From the cell containing the given text, extract its center point as (X, Y) coordinate. 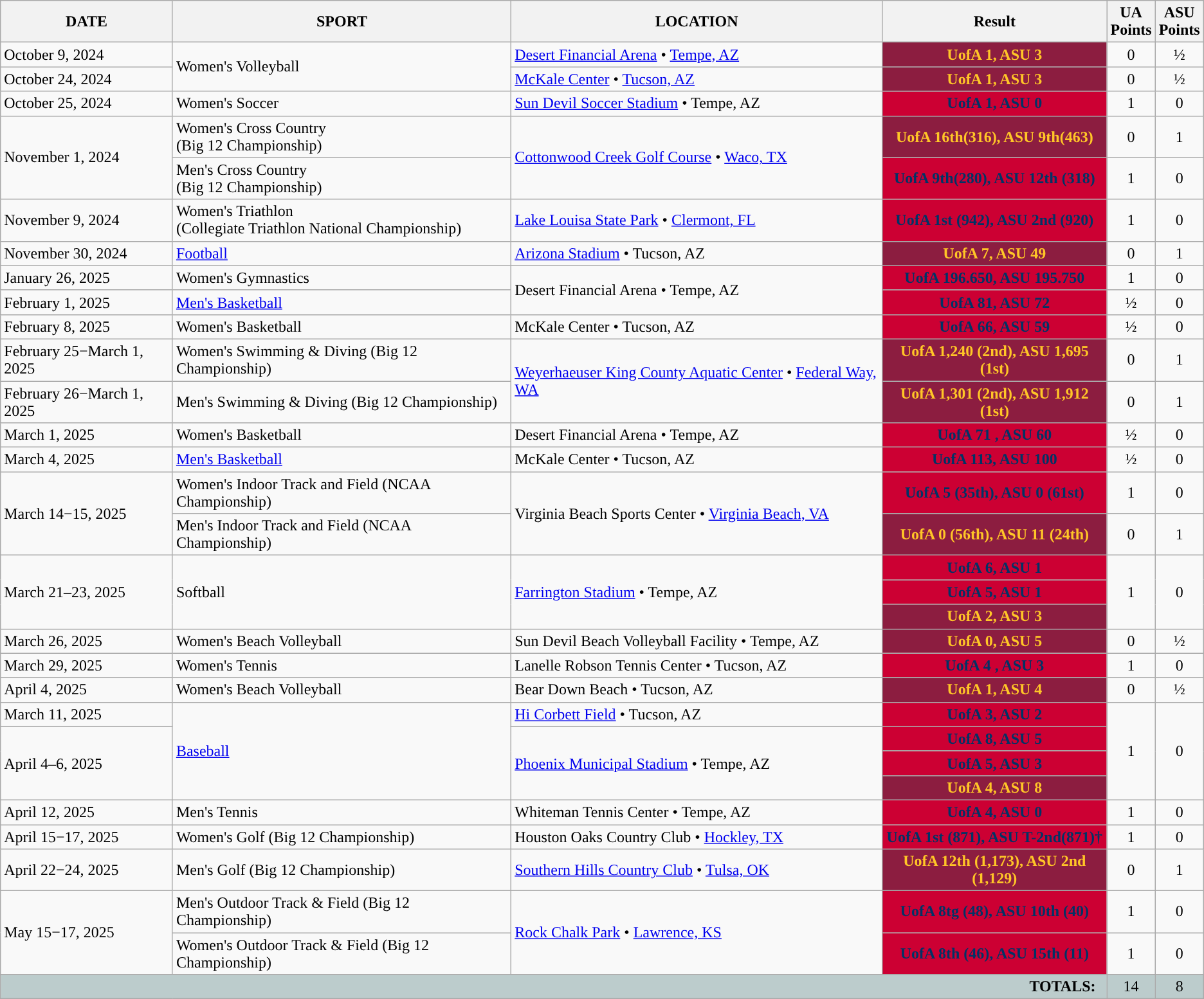
Sun Devil Beach Volleyball Facility • Tempe, AZ (697, 641)
Southern Hills Country Club • Tulsa, OK (697, 870)
UofA 1st (871), ASU T-2nd(871)† (995, 836)
8 (1180, 987)
Women's Soccer (342, 104)
UofA 1,301 (2nd), ASU 1,912 (1st) (995, 401)
UofA 196.650, ASU 195.750 (995, 278)
UofA 5 (35th), ASU 0 (61st) (995, 492)
Phoenix Municipal Stadium • Tempe, AZ (697, 763)
Cottonwood Creek Golf Course • Waco, TX (697, 157)
UofA 6, ASU 1 (995, 568)
Virginia Beach Sports Center • Virginia Beach, VA (697, 514)
March 21–23, 2025 (87, 592)
Rock Chalk Park • Lawrence, KS (697, 933)
March 4, 2025 (87, 460)
March 1, 2025 (87, 435)
UofA 9th(280), ASU 12th (318) (995, 179)
UofA 1st (942), ASU 2nd (920) (995, 220)
UofA 2, ASU 3 (995, 616)
UofA 81, ASU 72 (995, 302)
April 15−17, 2025 (87, 836)
Sun Devil Soccer Stadium • Tempe, AZ (697, 104)
Weyerhaeuser King County Aquatic Center • Federal Way, WA (697, 381)
ASUPoints (1180, 22)
February 8, 2025 (87, 327)
Women's Tennis (342, 665)
November 1, 2024 (87, 157)
Result (995, 22)
Football (342, 253)
Men's Golf (Big 12 Championship) (342, 870)
Women's Swimming & Diving (Big 12 Championship) (342, 360)
February 26−March 1, 2025 (87, 401)
February 1, 2025 (87, 302)
DATE (87, 22)
October 9, 2024 (87, 55)
Whiteman Tennis Center • Tempe, AZ (697, 812)
May 15−17, 2025 (87, 933)
Bear Down Beach • Tucson, AZ (697, 690)
Farrington Stadium • Tempe, AZ (697, 592)
UofA 12th (1,173), ASU 2nd (1,129) (995, 870)
UofA 5, ASU 3 (995, 763)
UofA 4, ASU 8 (995, 788)
UofA 1,240 (2nd), ASU 1,695 (1st) (995, 360)
UofA 71 , ASU 60 (995, 435)
UofA 16th(316), ASU 9th(463) (995, 136)
Women's Triathlon(Collegiate Triathlon National Championship) (342, 220)
Women's Gymnastics (342, 278)
Women's Indoor Track and Field (NCAA Championship) (342, 492)
14 (1131, 987)
UofA 0, ASU 5 (995, 641)
April 22−24, 2025 (87, 870)
UofA 0 (56th), ASU 11 (24th) (995, 535)
November 30, 2024 (87, 253)
Softball (342, 592)
UofA 113, ASU 100 (995, 460)
UofA 4, ASU 0 (995, 812)
UofA 8, ASU 5 (995, 739)
Houston Oaks Country Club • Hockley, TX (697, 836)
Arizona Stadium • Tucson, AZ (697, 253)
Women's Outdoor Track & Field (Big 12 Championship) (342, 954)
Women's Cross Country(Big 12 Championship) (342, 136)
Women's Golf (Big 12 Championship) (342, 836)
Men's Indoor Track and Field (NCAA Championship) (342, 535)
Men's Swimming & Diving (Big 12 Championship) (342, 401)
Lake Louisa State Park • Clermont, FL (697, 220)
April 4–6, 2025 (87, 763)
UofA 8th (46), ASU 15th (11) (995, 954)
UofA 1, ASU 4 (995, 690)
February 25−March 1, 2025 (87, 360)
Women's Volleyball (342, 67)
April 12, 2025 (87, 812)
UofA 8tg (48), ASU 10th (40) (995, 912)
Hi Corbett Field • Tucson, AZ (697, 714)
Men's Tennis (342, 812)
Baseball (342, 751)
UofA 7, ASU 49 (995, 253)
TOTALS: (554, 987)
UAPoints (1131, 22)
Men's Outdoor Track & Field (Big 12 Championship) (342, 912)
LOCATION (697, 22)
UofA 5, ASU 1 (995, 592)
SPORT (342, 22)
November 9, 2024 (87, 220)
March 11, 2025 (87, 714)
UofA 4 , ASU 3 (995, 665)
UofA 66, ASU 59 (995, 327)
UofA 1, ASU 0 (995, 104)
UofA 3, ASU 2 (995, 714)
Lanelle Robson Tennis Center • Tucson, AZ (697, 665)
October 25, 2024 (87, 104)
April 4, 2025 (87, 690)
January 26, 2025 (87, 278)
Men's Cross Country(Big 12 Championship) (342, 179)
March 26, 2025 (87, 641)
March 29, 2025 (87, 665)
October 24, 2024 (87, 79)
March 14−15, 2025 (87, 514)
